Identify which cell holds the provided text, then report its [X, Y] central coordinate. 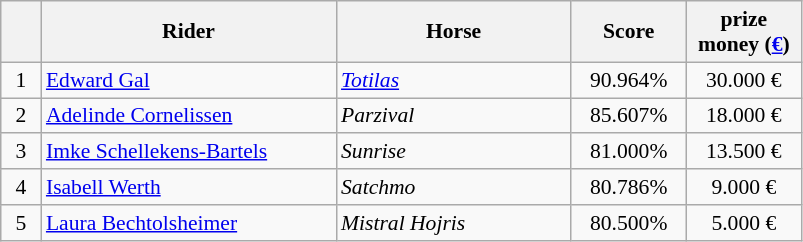
9.000 € [744, 187]
2 [21, 116]
Score [628, 32]
1 [21, 80]
Totilas [454, 80]
4 [21, 187]
Parzival [454, 116]
81.000% [628, 152]
13.500 € [744, 152]
Rider [188, 32]
Adelinde Cornelissen [188, 116]
Edward Gal [188, 80]
prizemoney (€) [744, 32]
Sunrise [454, 152]
90.964% [628, 80]
80.500% [628, 223]
5.000 € [744, 223]
Imke Schellekens-Bartels [188, 152]
Mistral Hojris [454, 223]
Satchmo [454, 187]
Isabell Werth [188, 187]
5 [21, 223]
80.786% [628, 187]
18.000 € [744, 116]
30.000 € [744, 80]
3 [21, 152]
Horse [454, 32]
85.607% [628, 116]
Laura Bechtolsheimer [188, 223]
